Output the (x, y) coordinate of the center of the cell containing the given text.  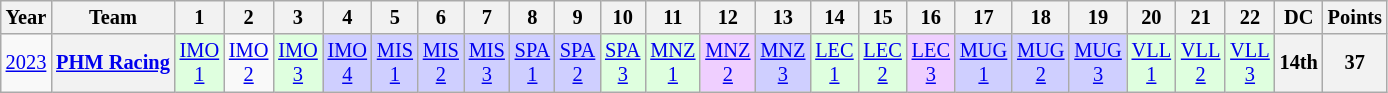
19 (1098, 17)
DC (1299, 17)
SPA2 (578, 63)
MNZ2 (728, 63)
11 (672, 17)
MIS2 (441, 63)
21 (1200, 17)
IMO4 (348, 63)
20 (1152, 17)
2023 (26, 63)
LEC2 (883, 63)
IMO2 (248, 63)
MNZ3 (782, 63)
22 (1250, 17)
VLL2 (1200, 63)
14 (834, 17)
8 (532, 17)
PHM Racing (112, 63)
17 (984, 17)
3 (298, 17)
18 (1040, 17)
MIS3 (487, 63)
14th (1299, 63)
VLL1 (1152, 63)
13 (782, 17)
15 (883, 17)
MUG3 (1098, 63)
Points (1355, 17)
MIS1 (395, 63)
MUG2 (1040, 63)
LEC3 (931, 63)
9 (578, 17)
IMO3 (298, 63)
12 (728, 17)
6 (441, 17)
4 (348, 17)
37 (1355, 63)
1 (200, 17)
5 (395, 17)
IMO1 (200, 63)
Team (112, 17)
10 (622, 17)
SPA1 (532, 63)
7 (487, 17)
LEC1 (834, 63)
2 (248, 17)
16 (931, 17)
Year (26, 17)
SPA3 (622, 63)
VLL3 (1250, 63)
MNZ1 (672, 63)
MUG1 (984, 63)
